Extract the (X, Y) coordinate from the center of the cell holding the provided text.  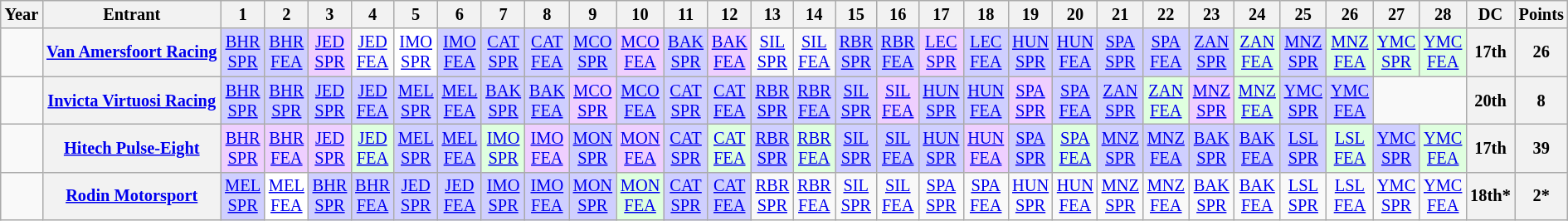
7 (503, 14)
11 (685, 14)
Hitech Pulse-Eight (131, 148)
4 (373, 14)
13 (772, 14)
39 (1541, 148)
3 (330, 14)
Invicta Virtuosi Racing (131, 101)
23 (1211, 14)
6 (460, 14)
17 (941, 14)
28 (1443, 14)
12 (730, 14)
Van Amersfoort Racing (131, 52)
Points (1541, 14)
10 (640, 14)
9 (592, 14)
24 (1258, 14)
2* (1541, 196)
Entrant (131, 14)
5 (416, 14)
19 (1030, 14)
15 (856, 14)
2 (287, 14)
DC (1490, 14)
1 (242, 14)
14 (814, 14)
18 (986, 14)
Rodin Motorsport (131, 196)
27 (1396, 14)
20 (1075, 14)
20th (1490, 101)
18th* (1490, 196)
22 (1166, 14)
LECFEA (986, 52)
21 (1120, 14)
LECSPR (941, 52)
16 (898, 14)
25 (1303, 14)
Year (22, 14)
